Provide the (X, Y) coordinate of the cell's center where the given text is located.  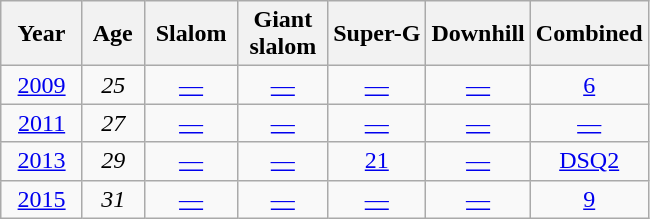
29 (113, 161)
Age (113, 34)
31 (113, 199)
25 (113, 85)
6 (589, 85)
2011 (42, 123)
Slalom (191, 34)
Year (42, 34)
9 (589, 199)
Super-G (377, 34)
2009 (42, 85)
DSQ2 (589, 161)
Giant slalom (283, 34)
27 (113, 123)
2015 (42, 199)
2013 (42, 161)
Combined (589, 34)
21 (377, 161)
Downhill (478, 34)
